Output the [x, y] coordinate of the center of the cell containing the given text.  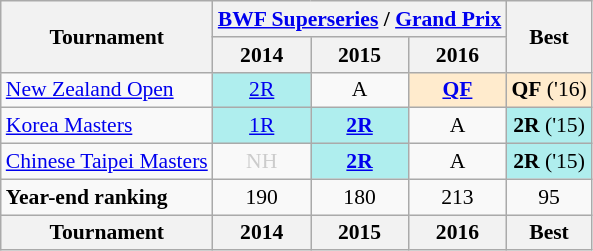
213 [457, 197]
Chinese Taipei Masters [107, 162]
QF [457, 90]
Korea Masters [107, 126]
Year-end ranking [107, 197]
New Zealand Open [107, 90]
BWF Superseries / Grand Prix [360, 19]
180 [360, 197]
QF ('16) [548, 90]
NH [262, 162]
190 [262, 197]
95 [548, 197]
1R [262, 126]
